Identify which cell holds the provided text, then report its [X, Y] central coordinate. 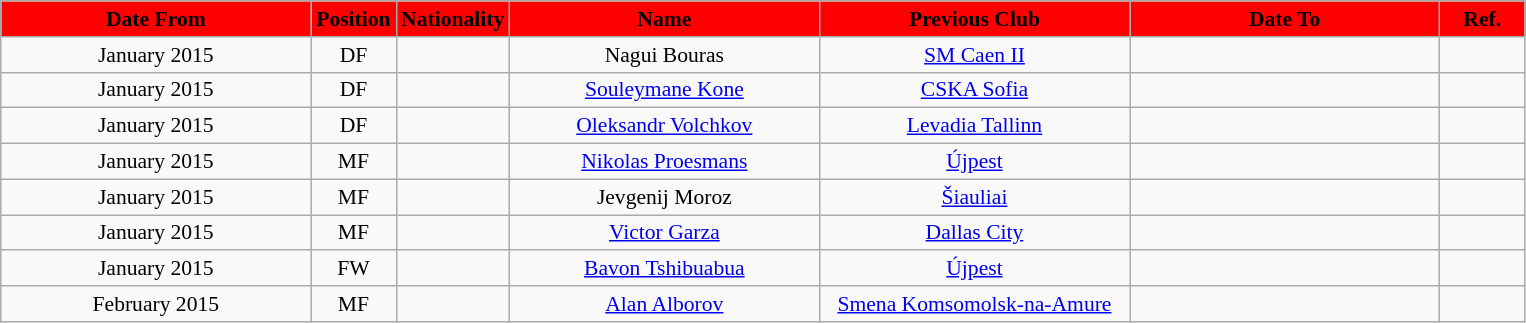
Dallas City [974, 233]
SM Caen II [974, 55]
Šiauliai [974, 197]
Oleksandr Volchkov [664, 126]
Alan Alborov [664, 304]
February 2015 [156, 304]
Levadia Tallinn [974, 126]
Nikolas Proesmans [664, 162]
Name [664, 19]
Jevgenij Moroz [664, 197]
Victor Garza [664, 233]
Ref. [1482, 19]
Nagui Bouras [664, 55]
Smena Komsomolsk-na-Amure [974, 304]
Date To [1285, 19]
Nationality [452, 19]
Bavon Tshibuabua [664, 269]
Previous Club [974, 19]
FW [354, 269]
CSKA Sofia [974, 90]
Position [354, 19]
Souleymane Kone [664, 90]
Date From [156, 19]
